Search for the cell housing the specified text and yield its (X, Y) center coordinate. 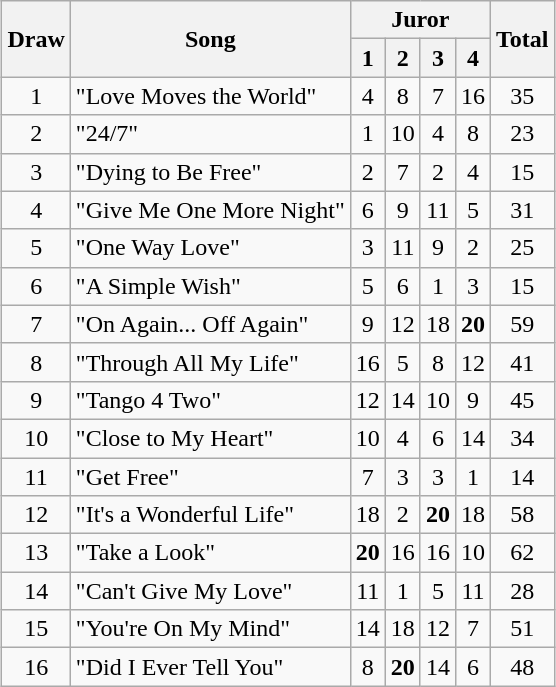
58 (523, 515)
Juror (420, 20)
48 (523, 667)
"Tango 4 Two" (210, 400)
45 (523, 400)
51 (523, 629)
"It's a Wonderful Life" (210, 515)
34 (523, 438)
"One Way Love" (210, 248)
"A Simple Wish" (210, 286)
"Dying to Be Free" (210, 172)
35 (523, 96)
Draw (36, 39)
"Did I Ever Tell You" (210, 667)
"24/7" (210, 134)
59 (523, 324)
"Get Free" (210, 477)
23 (523, 134)
"Close to My Heart" (210, 438)
"Give Me One More Night" (210, 210)
13 (36, 553)
28 (523, 591)
"On Again... Off Again" (210, 324)
31 (523, 210)
"Can't Give My Love" (210, 591)
Total (523, 39)
"Love Moves the World" (210, 96)
25 (523, 248)
"Through All My Life" (210, 362)
41 (523, 362)
62 (523, 553)
"Take a Look" (210, 553)
"You're On My Mind" (210, 629)
Song (210, 39)
